Detect which cell encompasses the target text, then output its [x, y] center coordinate. 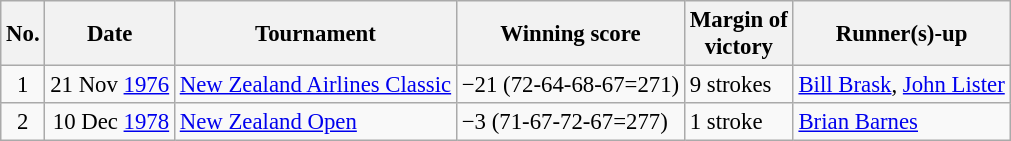
Date [110, 34]
Tournament [315, 34]
Runner(s)-up [902, 34]
2 [23, 122]
−21 (72-64-68-67=271) [570, 85]
21 Nov 1976 [110, 85]
Bill Brask, John Lister [902, 85]
9 strokes [738, 85]
No. [23, 34]
1 [23, 85]
New Zealand Airlines Classic [315, 85]
New Zealand Open [315, 122]
Margin ofvictory [738, 34]
Winning score [570, 34]
10 Dec 1978 [110, 122]
−3 (71-67-72-67=277) [570, 122]
1 stroke [738, 122]
Brian Barnes [902, 122]
